Determine the [X, Y] coordinate at the center of the cell enclosing the given text.  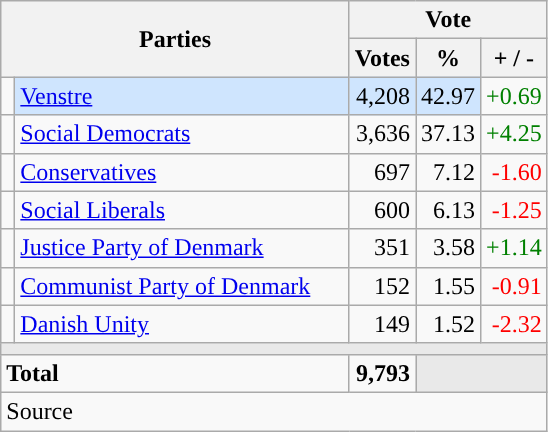
-2.32 [514, 324]
+4.25 [514, 134]
Votes [382, 58]
9,793 [382, 373]
+0.69 [514, 96]
Danish Unity [182, 324]
% [448, 58]
4,208 [382, 96]
+ / - [514, 58]
-0.91 [514, 286]
149 [382, 324]
Total [176, 373]
Communist Party of Denmark [182, 286]
+1.14 [514, 248]
Justice Party of Denmark [182, 248]
Source [274, 411]
6.13 [448, 210]
-1.60 [514, 172]
Vote [448, 20]
600 [382, 210]
697 [382, 172]
42.97 [448, 96]
Parties [176, 39]
3,636 [382, 134]
Conservatives [182, 172]
7.12 [448, 172]
351 [382, 248]
Venstre [182, 96]
3.58 [448, 248]
Social Liberals [182, 210]
1.52 [448, 324]
37.13 [448, 134]
1.55 [448, 286]
152 [382, 286]
-1.25 [514, 210]
Social Democrats [182, 134]
